Scan for the cell matching the given text and deliver its [x, y] coordinate at center. 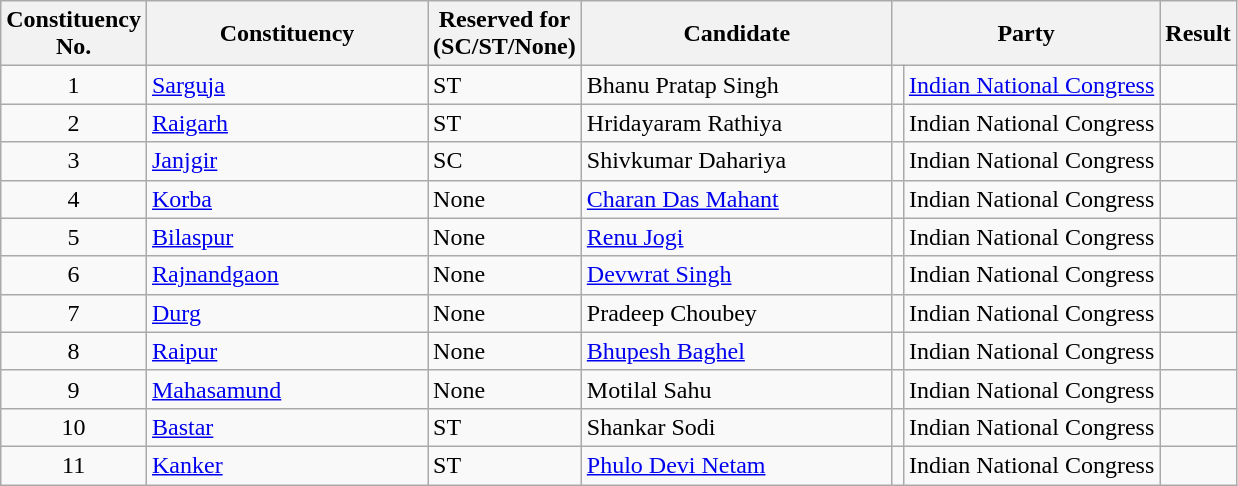
2 [74, 123]
Motilal Sahu [736, 389]
SC [505, 161]
5 [74, 237]
Sarguja [286, 85]
4 [74, 199]
11 [74, 465]
Charan Das Mahant [736, 199]
Constituency No. [74, 34]
Rajnandgaon [286, 275]
Mahasamund [286, 389]
Constituency [286, 34]
Korba [286, 199]
9 [74, 389]
8 [74, 351]
Durg [286, 313]
Bhanu Pratap Singh [736, 85]
Candidate [736, 34]
Result [1198, 34]
Bhupesh Baghel [736, 351]
3 [74, 161]
10 [74, 427]
7 [74, 313]
Pradeep Choubey [736, 313]
Renu Jogi [736, 237]
1 [74, 85]
Bastar [286, 427]
6 [74, 275]
Shivkumar Dahariya [736, 161]
Party [1026, 34]
Hridayaram Rathiya [736, 123]
Raigarh [286, 123]
Phulo Devi Netam [736, 465]
Kanker [286, 465]
Bilaspur [286, 237]
Devwrat Singh [736, 275]
Raipur [286, 351]
Reserved for(SC/ST/None) [505, 34]
Janjgir [286, 161]
Shankar Sodi [736, 427]
